Capture the cell that displays the provided text and extract its (X, Y) central coordinate. 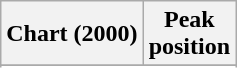
Peakposition (189, 34)
Chart (2000) (72, 34)
